Provide the (x, y) coordinate of the cell's center where the given text is located.  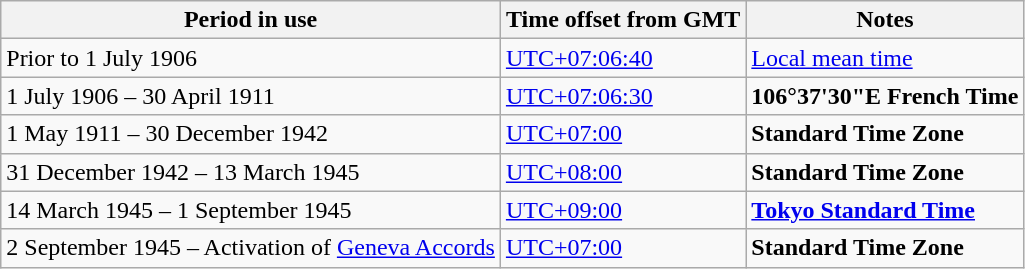
106°37'30"E French Time (885, 96)
2 September 1945 – Activation of Geneva Accords (251, 248)
Time offset from GMT (622, 20)
Notes (885, 20)
UTC+09:00 (622, 210)
14 March 1945 – 1 September 1945 (251, 210)
UTC+07:06:40 (622, 58)
1 July 1906 – 30 April 1911 (251, 96)
31 December 1942 – 13 March 1945 (251, 172)
UTC+07:06:30 (622, 96)
Local mean time (885, 58)
UTC+08:00 (622, 172)
Prior to 1 July 1906 (251, 58)
Tokyo Standard Time (885, 210)
1 May 1911 – 30 December 1942 (251, 134)
Period in use (251, 20)
